Return [X, Y] of the center of cell containing provided text 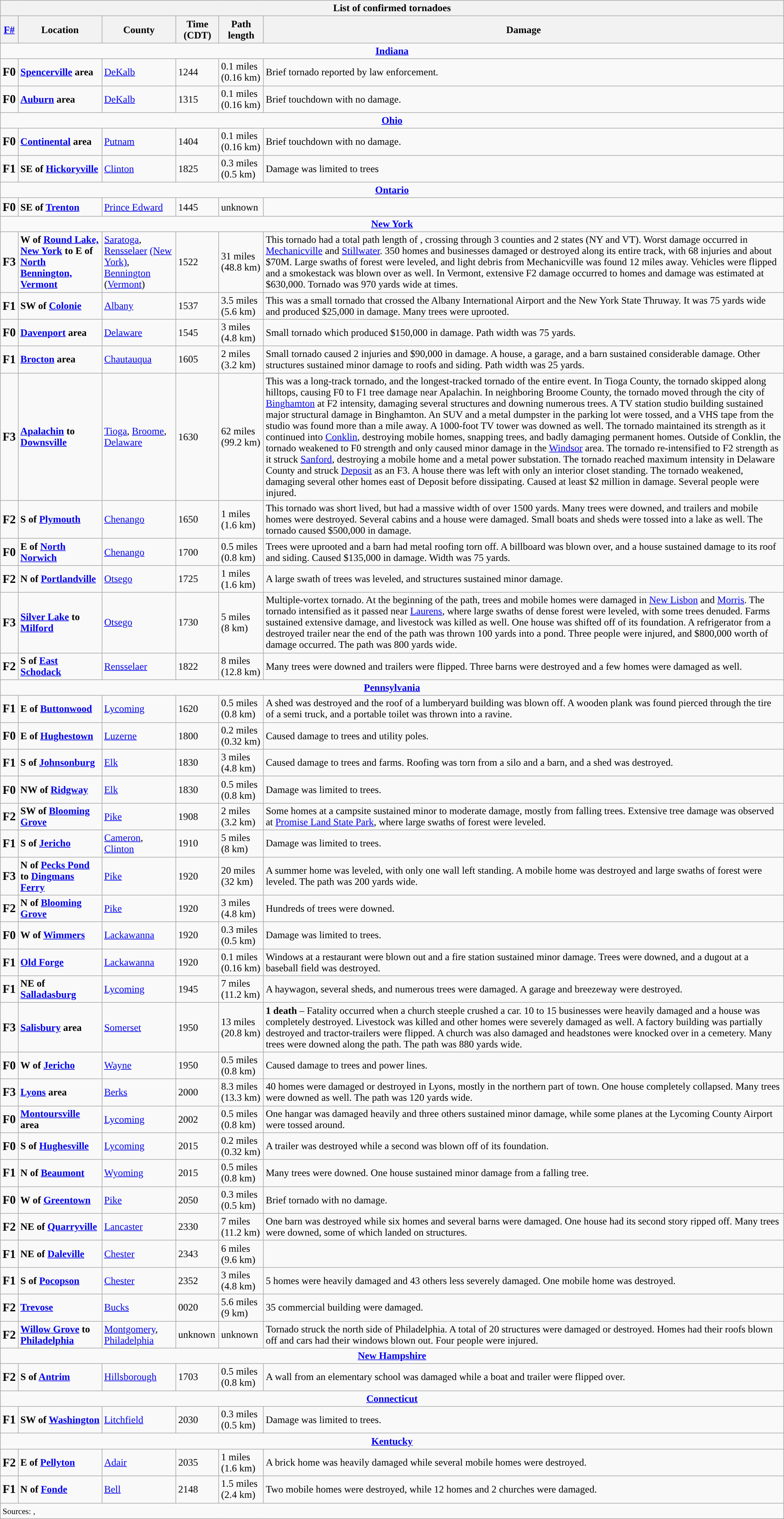
Trevose [60, 1307]
0020 [198, 1307]
Montoursville area [60, 1119]
2002 [198, 1119]
Tioga, Broome, Delaware [139, 437]
5 homes were heavily damaged and 43 others less severely damaged. One mobile home was destroyed. [523, 1281]
2050 [198, 1200]
1725 [198, 579]
NE of Daleville [60, 1253]
1908 [198, 817]
Brocton area [60, 360]
1822 [198, 666]
W of Round Lake, New York to E of North Bennington, Vermont [60, 262]
Hillsborough [139, 1378]
Brief tornado reported by law enforcement. [523, 72]
1703 [198, 1378]
Apalachin to Downsville [60, 437]
6 miles (9.6 km) [241, 1253]
Ontario [392, 190]
Damage was limited to trees [523, 169]
Kentucky [392, 1441]
Many trees were downed and trailers were flipped. Three barns were destroyed and a few homes were damaged as well. [523, 666]
Rensselaer [139, 666]
Bell [139, 1489]
N of Fonde [60, 1489]
8 miles (12.8 km) [241, 666]
N of Beaumont [60, 1173]
Indiana [392, 51]
Path length [241, 30]
S of East Schodack [60, 666]
W of Jericho [60, 1066]
Continental area [60, 141]
Cameron, Clinton [139, 843]
Albany [139, 305]
3.5 miles (5.6 km) [241, 305]
S of Pocopson [60, 1281]
SW of Blooming Grove [60, 817]
1945 [198, 990]
Silver Lake to Milford [60, 623]
F# [9, 30]
1404 [198, 141]
N of Portlandville [60, 579]
1650 [198, 520]
1730 [198, 623]
1700 [198, 552]
N of Pecks Pond to Dingmans Ferry [60, 876]
E of Pellyton [60, 1463]
Prince Edward [139, 207]
S of Jericho [60, 843]
1825 [198, 169]
Putnam [139, 141]
S of Plymouth [60, 520]
Ohio [392, 120]
W of Wimmers [60, 936]
SW of Washington [60, 1420]
W of Greentown [60, 1200]
Caused damage to trees and power lines. [523, 1066]
2000 [198, 1092]
A brick home was heavily damaged while several mobile homes were destroyed. [523, 1463]
Delaware [139, 333]
Lancaster [139, 1227]
Two mobile homes were destroyed, while 12 homes and 2 churches were damaged. [523, 1489]
2030 [198, 1420]
Many trees were downed. One house sustained minor damage from a falling tree. [523, 1173]
E of Hughestown [60, 736]
1620 [198, 709]
1800 [198, 736]
Davenport area [60, 333]
New Hampshire [392, 1356]
Connecticut [392, 1399]
NE of Quarryville [60, 1227]
Adair [139, 1463]
31 miles (48.8 km) [241, 262]
Luzerne [139, 736]
2330 [198, 1227]
Willow Grove to Philadelphia [60, 1335]
62 miles (99.2 km) [241, 437]
35 commercial building were damaged. [523, 1307]
5.6 miles (9 km) [241, 1307]
Damage [523, 30]
Salisbury area [60, 1028]
S of Hughesville [60, 1146]
E of Buttonwood [60, 709]
2148 [198, 1489]
1244 [198, 72]
Old Forge [60, 962]
A large swath of trees was leveled, and structures sustained minor damage. [523, 579]
Hundreds of trees were downed. [523, 908]
1315 [198, 99]
Auburn area [60, 99]
Lyons area [60, 1092]
A trailer was destroyed while a second was blown off of its foundation. [523, 1146]
Location [60, 30]
Spencerville area [60, 72]
SE of Trenton [60, 207]
Montgomery, Philadelphia [139, 1335]
1.5 miles (2.4 km) [241, 1489]
1545 [198, 333]
S of Johnsonburg [60, 763]
20 miles (32 km) [241, 876]
NW of Ridgway [60, 789]
2343 [198, 1253]
Caused damage to trees and utility poles. [523, 736]
County [139, 30]
SE of Hickoryville [60, 169]
A haywagon, several sheds, and numerous trees were damaged. A garage and breezeway were destroyed. [523, 990]
Chautauqua [139, 360]
Pennsylvania [392, 688]
List of confirmed tornadoes [392, 8]
Small tornado which produced $150,000 in damage. Path width was 75 yards. [523, 333]
One hangar was damaged heavily and three others sustained minor damage, while some planes at the Lycoming County Airport were tossed around. [523, 1119]
N of Blooming Grove [60, 908]
A wall from an elementary school was damaged while a boat and trailer were flipped over. [523, 1378]
Berks [139, 1092]
8.3 miles (13.3 km) [241, 1092]
Windows at a restaurant were blown out and a fire station sustained minor damage. Trees were downed, and a dugout at a baseball field was destroyed. [523, 962]
1605 [198, 360]
1522 [198, 262]
2035 [198, 1463]
1910 [198, 843]
Brief tornado with no damage. [523, 1200]
Caused damage to trees and farms. Roofing was torn from a silo and a barn, and a shed was destroyed. [523, 763]
Time (CDT) [198, 30]
E of North Norwich [60, 552]
NE of Salladasburg [60, 990]
New York [392, 224]
Wayne [139, 1066]
2352 [198, 1281]
Somerset [139, 1028]
1630 [198, 437]
S of Antrim [60, 1378]
Sources: , [392, 1511]
Saratoga, Rensselaer (New York), Bennington (Vermont) [139, 262]
SW of Colonie [60, 305]
13 miles (20.8 km) [241, 1028]
Wyoming [139, 1173]
1445 [198, 207]
Bucks [139, 1307]
1537 [198, 305]
Litchfield [139, 1420]
Clinton [139, 169]
